Determine the [X, Y] coordinate at the center of the cell enclosing the given text.  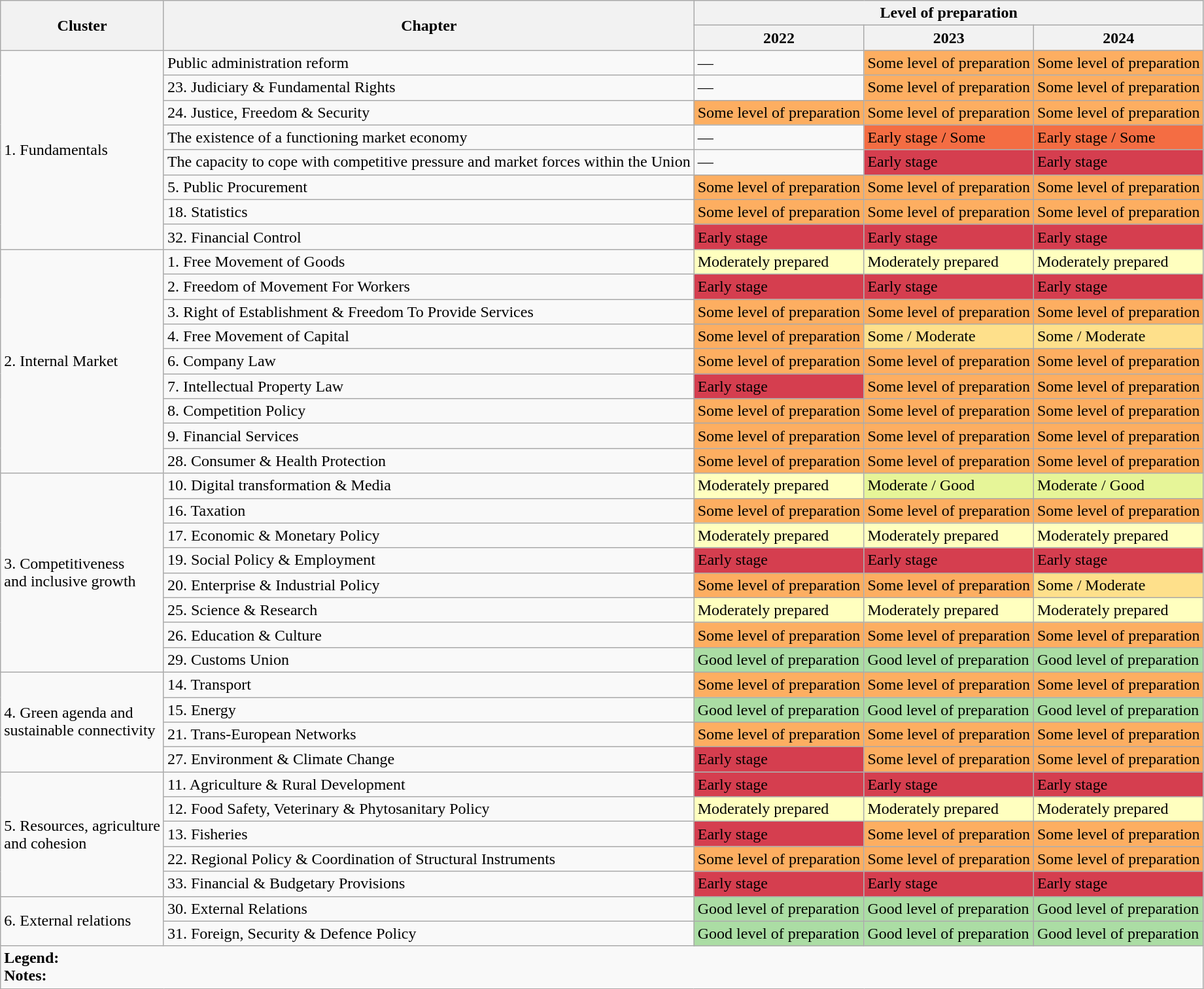
13. Fisheries [429, 834]
14. Transport [429, 684]
27. Environment & Climate Change [429, 760]
15. Energy [429, 709]
Public administration reform [429, 63]
2024 [1118, 38]
3. Competitivenessand inclusive growth [82, 573]
1. Free Movement of Goods [429, 261]
6. External relations [82, 921]
17. Economic & Monetary Policy [429, 535]
21. Trans-European Networks [429, 735]
31. Foreign, Security & Defence Policy [429, 933]
10. Digital transformation & Media [429, 486]
Cluster [82, 25]
5. Resources, agricultureand cohesion [82, 834]
2. Freedom of Movement For Workers [429, 286]
2023 [949, 38]
8. Competition Policy [429, 411]
The existence of a functioning market economy [429, 137]
4. Green agenda andsustainable connectivity [82, 722]
5. Public Procurement [429, 187]
32. Financial Control [429, 237]
20. Enterprise & Industrial Policy [429, 585]
12. Food Safety, Veterinary & Phytosanitary Policy [429, 809]
16. Taxation [429, 511]
2022 [779, 38]
1. Fundamentals [82, 150]
24. Justice, Freedom & Security [429, 112]
30. External Relations [429, 909]
33. Financial & Budgetary Provisions [429, 884]
23. Judiciary & Fundamental Rights [429, 88]
Legend: Notes: [602, 967]
22. Regional Policy & Coordination of Structural Instruments [429, 859]
18. Statistics [429, 212]
2. Internal Market [82, 361]
25. Science & Research [429, 610]
26. Education & Culture [429, 635]
9. Financial Services [429, 436]
11. Agriculture & Rural Development [429, 784]
7. Intellectual Property Law [429, 386]
29. Customs Union [429, 660]
Level of preparation [948, 13]
6. Company Law [429, 361]
4. Free Movement of Capital [429, 337]
3. Right of Establishment & Freedom To Provide Services [429, 312]
Chapter [429, 25]
19. Social Policy & Employment [429, 560]
The capacity to cope with competitive pressure and market forces within the Union [429, 162]
28. Consumer & Health Protection [429, 461]
